Search for the cell housing the specified text and yield its (x, y) center coordinate. 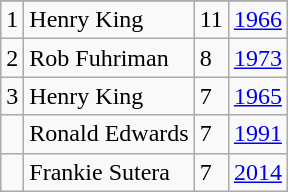
1973 (258, 58)
2014 (258, 172)
11 (211, 20)
Ronald Edwards (109, 134)
8 (211, 58)
1 (12, 20)
Rob Fuhriman (109, 58)
1991 (258, 134)
2 (12, 58)
Frankie Sutera (109, 172)
1966 (258, 20)
3 (12, 96)
1965 (258, 96)
